Extract the [X, Y] coordinate from the center of the cell holding the provided text.  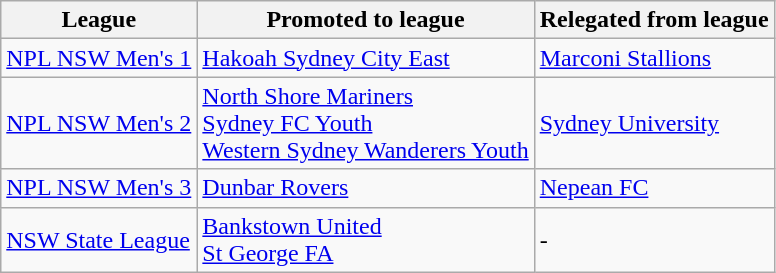
Hakoah Sydney City East [366, 58]
Dunbar Rovers [366, 188]
Relegated from league [654, 20]
Nepean FC [654, 188]
NPL NSW Men's 2 [99, 123]
NPL NSW Men's 1 [99, 58]
North Shore MarinersSydney FC YouthWestern Sydney Wanderers Youth [366, 123]
- [654, 240]
Sydney University [654, 123]
Bankstown UnitedSt George FA [366, 240]
NSW State League [99, 240]
NPL NSW Men's 3 [99, 188]
Marconi Stallions [654, 58]
Promoted to league [366, 20]
League [99, 20]
